Detect which cell encompasses the target text, then output its [x, y] center coordinate. 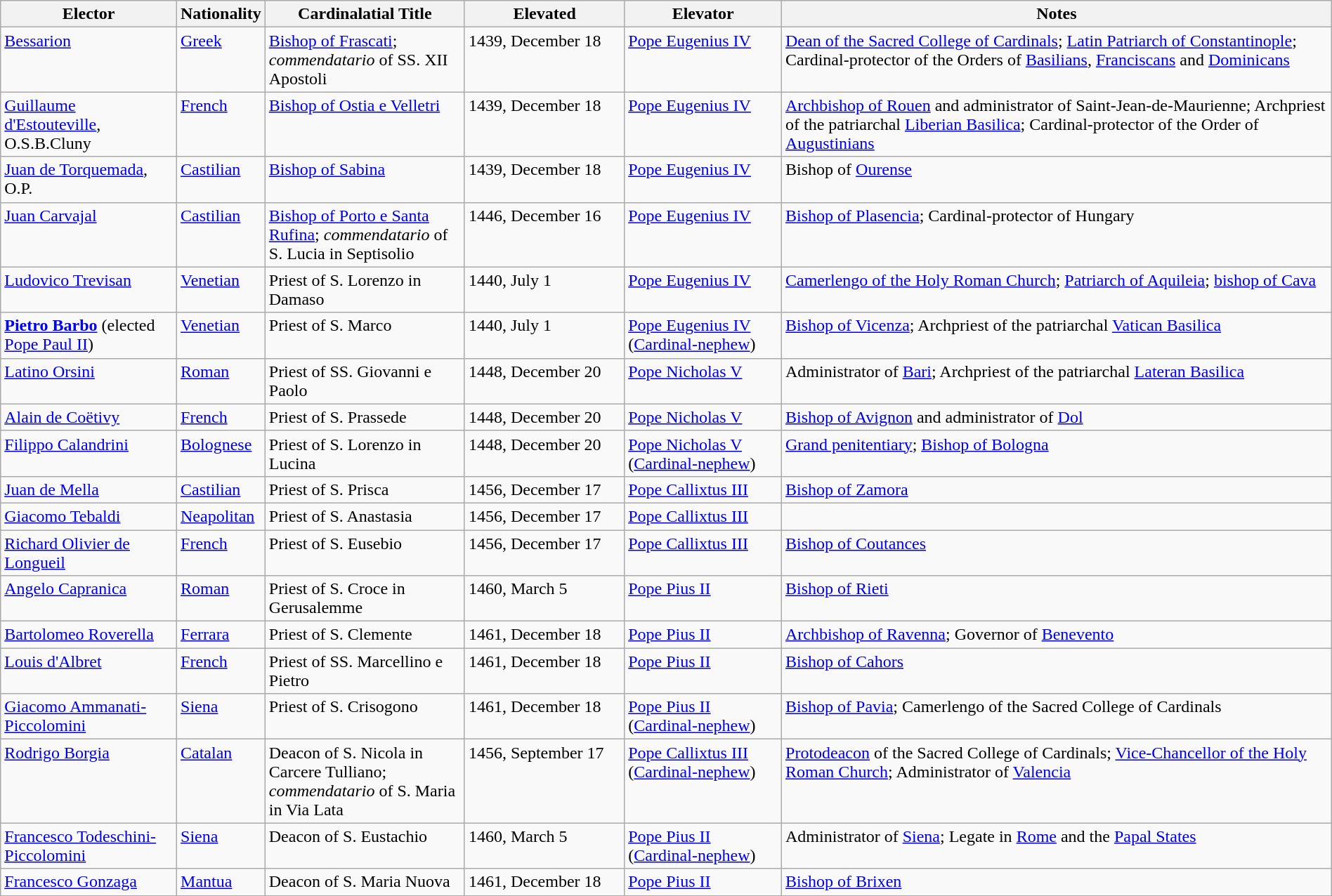
Richard Olivier de Longueil [89, 552]
Priest of S. Anastasia [365, 516]
Deacon of S. Nicola in Carcere Tulliano; commendatario of S. Maria in Via Lata [365, 781]
Bishop of Avignon and administrator of Dol [1057, 417]
Louis d'Albret [89, 671]
Priest of S. Prassede [365, 417]
Giacomo Ammanati-Piccolomini [89, 716]
Cardinalatial Title [365, 14]
Mantua [221, 882]
Bishop of Zamora [1057, 489]
Catalan [221, 781]
Bishop of Plasencia; Cardinal-protector of Hungary [1057, 235]
Dean of the Sacred College of Cardinals; Latin Patriarch of Constantinople; Cardinal-protector of the Orders of Basilians, Franciscans and Dominicans [1057, 60]
Juan Carvajal [89, 235]
Alain de Coëtivy [89, 417]
Bartolomeo Roverella [89, 635]
Juan de Torquemada, O.P. [89, 180]
Priest of S. Prisca [365, 489]
Priest of S. Lorenzo in Damaso [365, 289]
Bishop of Frascati; commendatario of SS. XII Apostoli [365, 60]
Bishop of Coutances [1057, 552]
Administrator of Siena; Legate in Rome and the Papal States [1057, 845]
Priest of SS. Giovanni e Paolo [365, 381]
Elevated [544, 14]
Latino Orsini [89, 381]
Priest of S. Eusebio [365, 552]
1446, December 16 [544, 235]
Priest of S. Croce in Gerusalemme [365, 598]
Bishop of Vicenza; Archpriest of the patriarchal Vatican Basilica [1057, 336]
Protodeacon of the Sacred College of Cardinals; Vice-Chancellor of the Holy Roman Church; Administrator of Valencia [1057, 781]
1456, September 17 [544, 781]
Bishop of Rieti [1057, 598]
Rodrigo Borgia [89, 781]
Nationality [221, 14]
Deacon of S. Maria Nuova [365, 882]
Ferrara [221, 635]
Priest of S. Marco [365, 336]
Bishop of Cahors [1057, 671]
Pope Callixtus III (Cardinal-nephew) [703, 781]
Archbishop of Ravenna; Governor of Benevento [1057, 635]
Filippo Calandrini [89, 454]
Pietro Barbo (elected Pope Paul II) [89, 336]
Priest of SS. Marcellino e Pietro [365, 671]
Pope Nicholas V (Cardinal-nephew) [703, 454]
Priest of S. Crisogono [365, 716]
Juan de Mella [89, 489]
Francesco Gonzaga [89, 882]
Neapolitan [221, 516]
Deacon of S. Eustachio [365, 845]
Guillaume d'Estouteville, O.S.B.Cluny [89, 124]
Elevator [703, 14]
Bishop of Ourense [1057, 180]
Priest of S. Clemente [365, 635]
Administrator of Bari; Archpriest of the patriarchal Lateran Basilica [1057, 381]
Grand penitentiary; Bishop of Bologna [1057, 454]
Priest of S. Lorenzo in Lucina [365, 454]
Bishop of Pavia; Camerlengo of the Sacred College of Cardinals [1057, 716]
Giacomo Tebaldi [89, 516]
Angelo Capranica [89, 598]
Bolognese [221, 454]
Camerlengo of the Holy Roman Church; Patriarch of Aquileia; bishop of Cava [1057, 289]
Francesco Todeschini-Piccolomini [89, 845]
Ludovico Trevisan [89, 289]
Elector [89, 14]
Pope Eugenius IV (Cardinal-nephew) [703, 336]
Greek [221, 60]
Bishop of Sabina [365, 180]
Notes [1057, 14]
Bishop of Brixen [1057, 882]
Bishop of Ostia e Velletri [365, 124]
Bishop of Porto e Santa Rufina; commendatario of S. Lucia in Septisolio [365, 235]
Bessarion [89, 60]
